Search for the cell housing the specified text and yield its [X, Y] center coordinate. 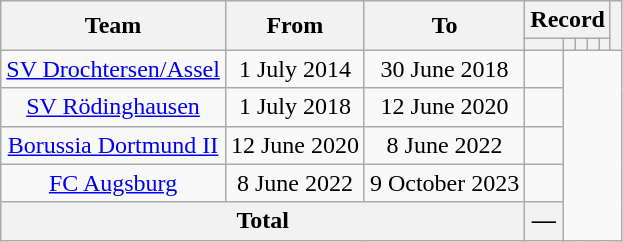
— [544, 221]
30 June 2018 [444, 69]
9 October 2023 [444, 183]
1 July 2018 [294, 107]
From [294, 26]
Total [263, 221]
To [444, 26]
Record [568, 20]
SV Drochtersen/Assel [114, 69]
SV Rödinghausen [114, 107]
Borussia Dortmund II [114, 145]
FC Augsburg [114, 183]
1 July 2014 [294, 69]
Team [114, 26]
